Extract the [x, y] coordinate from the center of the cell holding the provided text.  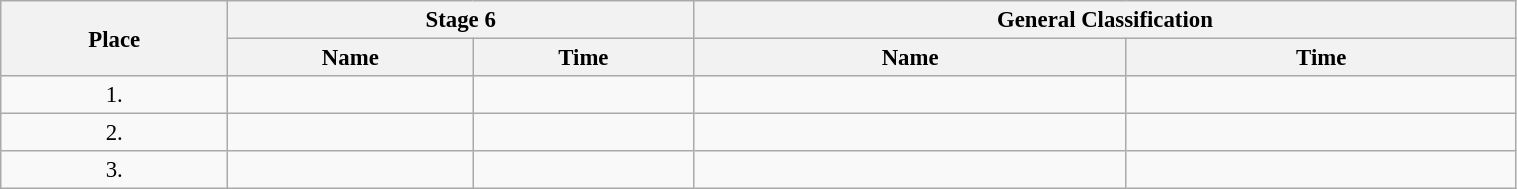
3. [114, 170]
Place [114, 38]
2. [114, 133]
Stage 6 [461, 20]
1. [114, 95]
General Classification [1105, 20]
